Return the [x, y] coordinate for the center point of the cell that contains the specified text.  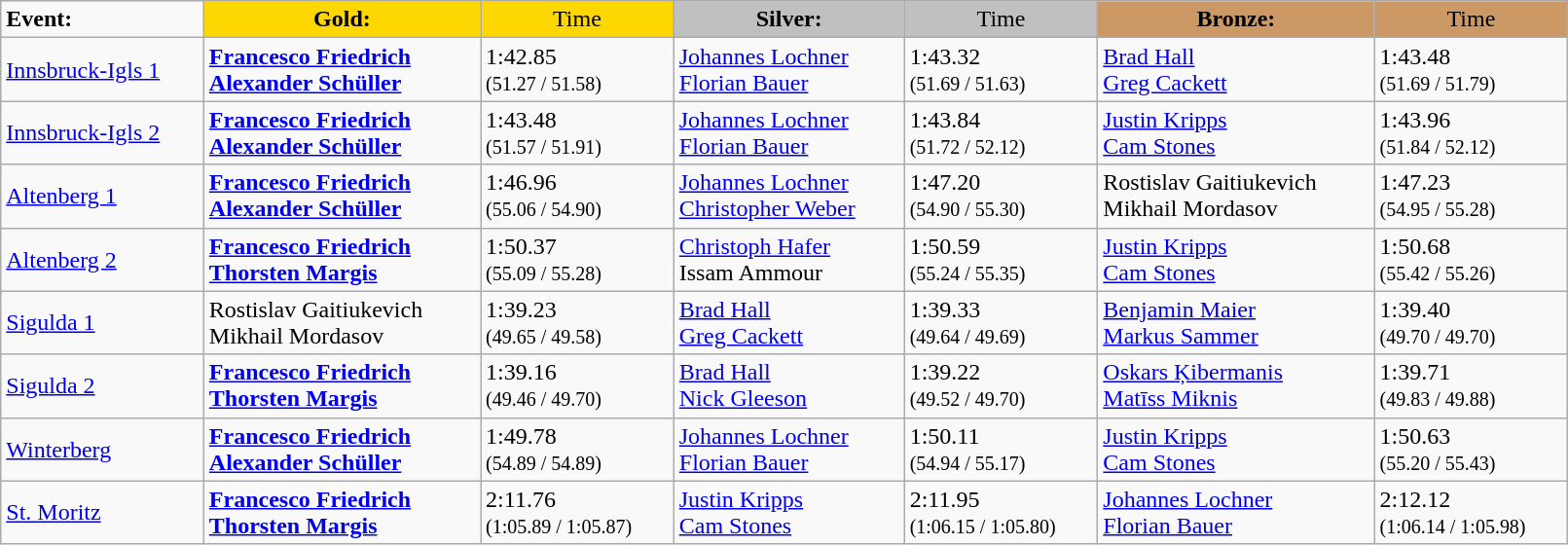
1:47.20(54.90 / 55.30) [1001, 197]
1:43.32(51.69 / 51.63) [1001, 70]
Event: [103, 19]
1:46.96(55.06 / 54.90) [578, 197]
Innsbruck-Igls 1 [103, 70]
Oskars ĶibermanisMatīss Miknis [1236, 385]
1:39.33(49.64 / 49.69) [1001, 323]
2:11.95(1:06.15 / 1:05.80) [1001, 512]
1:47.23(54.95 / 55.28) [1472, 197]
1:39.23(49.65 / 49.58) [578, 323]
1:49.78(54.89 / 54.89) [578, 450]
1:39.40(49.70 / 49.70) [1472, 323]
1:50.59(55.24 / 55.35) [1001, 259]
Sigulda 1 [103, 323]
Altenberg 2 [103, 259]
Bronze: [1236, 19]
St. Moritz [103, 512]
1:39.71(49.83 / 49.88) [1472, 385]
Gold: [342, 19]
1:43.48(51.57 / 51.91) [578, 132]
Silver: [788, 19]
Brad HallNick Gleeson [788, 385]
Christoph HaferIssam Ammour [788, 259]
2:11.76(1:05.89 / 1:05.87) [578, 512]
1:43.48(51.69 / 51.79) [1472, 70]
Altenberg 1 [103, 197]
1:50.37(55.09 / 55.28) [578, 259]
Sigulda 2 [103, 385]
Johannes LochnerChristopher Weber [788, 197]
2:12.12(1:06.14 / 1:05.98) [1472, 512]
Winterberg [103, 450]
Innsbruck-Igls 2 [103, 132]
1:50.11(54.94 / 55.17) [1001, 450]
1:42.85(51.27 / 51.58) [578, 70]
1:39.16(49.46 / 49.70) [578, 385]
1:39.22(49.52 / 49.70) [1001, 385]
1:43.96(51.84 / 52.12) [1472, 132]
Benjamin MaierMarkus Sammer [1236, 323]
1:50.63(55.20 / 55.43) [1472, 450]
1:50.68(55.42 / 55.26) [1472, 259]
1:43.84(51.72 / 52.12) [1001, 132]
